For the text-containing cell, return its midpoint in (X, Y) coordinate format. 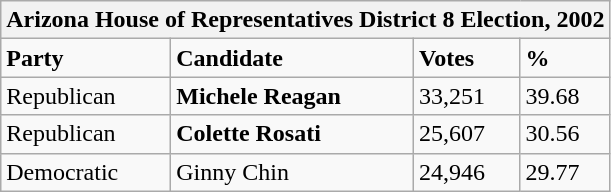
29.77 (565, 172)
24,946 (467, 172)
% (565, 58)
30.56 (565, 134)
33,251 (467, 96)
Votes (467, 58)
39.68 (565, 96)
Democratic (86, 172)
Arizona House of Representatives District 8 Election, 2002 (306, 20)
Michele Reagan (292, 96)
25,607 (467, 134)
Party (86, 58)
Candidate (292, 58)
Colette Rosati (292, 134)
Ginny Chin (292, 172)
